For the text-containing cell, return its midpoint in (X, Y) coordinate format. 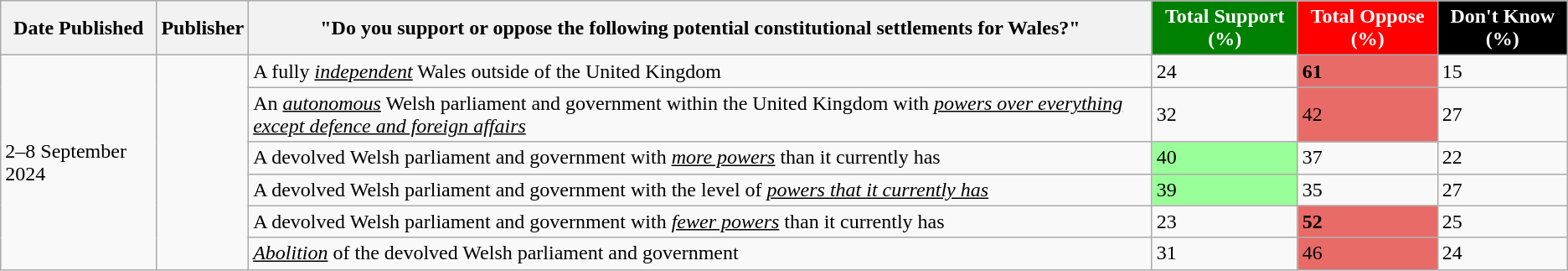
32 (1225, 114)
Publisher (203, 29)
Abolition of the devolved Welsh parliament and government (700, 253)
A devolved Welsh parliament and government with fewer powers than it currently has (700, 221)
Total Oppose (%) (1367, 29)
25 (1503, 221)
46 (1367, 253)
A devolved Welsh parliament and government with the level of powers that it currently has (700, 190)
Total Support (%) (1225, 29)
15 (1503, 71)
23 (1225, 221)
An autonomous Welsh parliament and government within the United Kingdom with powers over everything except defence and foreign affairs (700, 114)
31 (1225, 253)
35 (1367, 190)
Don't Know (%) (1503, 29)
61 (1367, 71)
22 (1503, 158)
A devolved Welsh parliament and government with more powers than it currently has (700, 158)
52 (1367, 221)
42 (1367, 114)
37 (1367, 158)
39 (1225, 190)
40 (1225, 158)
Date Published (79, 29)
2–8 September 2024 (79, 163)
"Do you support or oppose the following potential constitutional settlements for Wales?" (700, 29)
A fully independent Wales outside of the United Kingdom (700, 71)
